Extract the [X, Y] coordinate from the center of the cell holding the provided text.  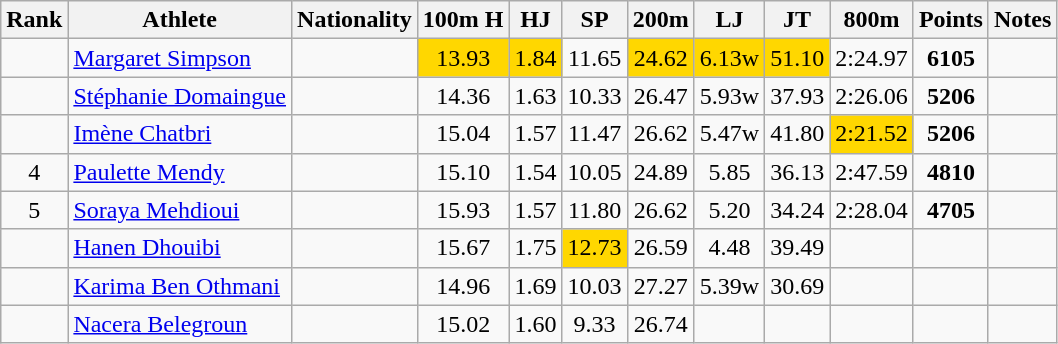
1.75 [536, 248]
27.27 [660, 286]
Athlete [180, 20]
14.36 [463, 96]
5.39w [729, 286]
HJ [536, 20]
1.69 [536, 286]
Hanen Dhouibi [180, 248]
24.89 [660, 172]
34.24 [798, 210]
Rank [34, 20]
11.65 [594, 58]
24.62 [660, 58]
10.33 [594, 96]
37.93 [798, 96]
4.48 [729, 248]
2:21.52 [872, 134]
30.69 [798, 286]
12.73 [594, 248]
5.47w [729, 134]
5.20 [729, 210]
4810 [950, 172]
800m [872, 20]
1.60 [536, 324]
26.59 [660, 248]
26.74 [660, 324]
6.13w [729, 58]
9.33 [594, 324]
15.93 [463, 210]
15.04 [463, 134]
39.49 [798, 248]
2:26.06 [872, 96]
41.80 [798, 134]
2:28.04 [872, 210]
2:47.59 [872, 172]
1.63 [536, 96]
Karima Ben Othmani [180, 286]
5 [34, 210]
JT [798, 20]
Points [950, 20]
15.67 [463, 248]
11.47 [594, 134]
15.02 [463, 324]
11.80 [594, 210]
26.47 [660, 96]
Paulette Mendy [180, 172]
1.84 [536, 58]
Imène Chatbri [180, 134]
5.93w [729, 96]
1.54 [536, 172]
SP [594, 20]
13.93 [463, 58]
10.05 [594, 172]
Notes [1022, 20]
6105 [950, 58]
Nationality [355, 20]
5.85 [729, 172]
15.10 [463, 172]
14.96 [463, 286]
4 [34, 172]
36.13 [798, 172]
Nacera Belegroun [180, 324]
10.03 [594, 286]
2:24.97 [872, 58]
100m H [463, 20]
LJ [729, 20]
Margaret Simpson [180, 58]
Soraya Mehdioui [180, 210]
4705 [950, 210]
Stéphanie Domaingue [180, 96]
51.10 [798, 58]
200m [660, 20]
